Identify which cell holds the provided text, then report its (x, y) central coordinate. 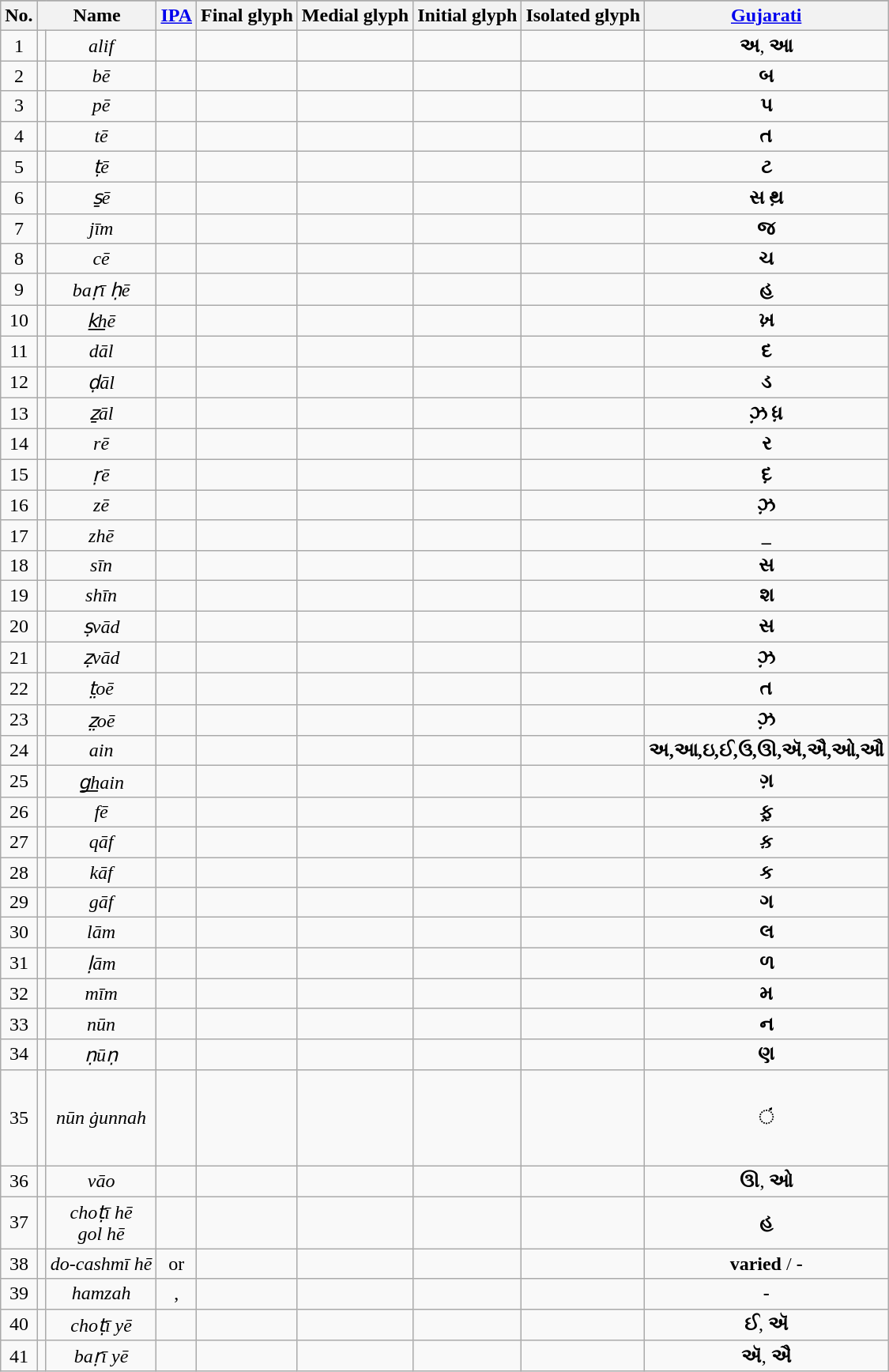
40 (19, 1325)
dāl (101, 351)
Isolated glyph (583, 16)
ain (101, 751)
ṛē (101, 475)
23 (19, 720)
nūn ġunnah (101, 1118)
ẓvād (101, 658)
27 (19, 842)
gāf (101, 903)
ḷām (101, 963)
ડ (767, 383)
1 (19, 46)
ર (767, 444)
3 (19, 106)
6 (19, 198)
_ (767, 535)
અ, આ (767, 46)
33 (19, 1023)
choṭī hēgol hē (101, 1223)
32 (19, 993)
39 (19, 1294)
28 (19, 872)
દ઼ (767, 475)
19 (19, 595)
varied / - (767, 1264)
choṭī yē (101, 1325)
ટ (767, 167)
18 (19, 565)
do-cashmī hē (101, 1264)
25 (19, 782)
4 (19, 136)
36 (19, 1181)
- (767, 1294)
22 (19, 689)
s̱ē (101, 198)
rē (101, 444)
ખ઼ (767, 321)
ં (767, 1118)
ક (767, 872)
26 (19, 812)
ન (767, 1023)
16 (19, 505)
13 (19, 413)
લ (767, 933)
ṣvād (101, 626)
ક઼ (767, 842)
k͟hē (101, 321)
g͟hain (101, 782)
38 (19, 1264)
tē (101, 136)
ઝ઼ ધ઼ (767, 413)
qāf (101, 842)
પ (767, 106)
, (177, 1294)
fē (101, 812)
alif (101, 46)
mīm (101, 993)
ṇūṇ (101, 1054)
14 (19, 444)
ઈ, ઍ (767, 1325)
7 (19, 228)
ḍāl (101, 383)
17 (19, 535)
મ (767, 993)
ળ (767, 963)
baṛī yē (101, 1356)
vāo (101, 1181)
5 (19, 167)
z̤oē (101, 720)
or (177, 1264)
zē (101, 505)
30 (19, 933)
zhē (101, 535)
Gujarati (767, 16)
8 (19, 258)
સ થ઼ (767, 198)
shīn (101, 595)
jīm (101, 228)
જ (767, 228)
No. (19, 16)
cē (101, 258)
IPA (177, 16)
2 (19, 76)
Medial glyph (355, 16)
ગ (767, 903)
20 (19, 626)
ણ (767, 1054)
ફ઼ (767, 812)
શ (767, 595)
ઊ, ઓ (767, 1181)
9 (19, 289)
Final glyph (247, 16)
sīn (101, 565)
24 (19, 751)
21 (19, 658)
lām (101, 933)
41 (19, 1356)
ગ઼ (767, 782)
ṭē (101, 167)
hamzah (101, 1294)
29 (19, 903)
31 (19, 963)
દ (767, 351)
11 (19, 351)
અ,આ,ઇ,ઈ,ઉ,ઊ,ઍ,ઐ,ઓ,ઔ (767, 751)
બ (767, 76)
Name (96, 16)
37 (19, 1223)
ચ (767, 258)
10 (19, 321)
t̤oē (101, 689)
ઍ, ઐ (767, 1356)
bē (101, 76)
34 (19, 1054)
pē (101, 106)
12 (19, 383)
35 (19, 1118)
15 (19, 475)
nūn (101, 1023)
baṛī ḥē (101, 289)
Initial glyph (468, 16)
kāf (101, 872)
ẕāl (101, 413)
